Scan for the cell matching the given text and deliver its (X, Y) coordinate at center. 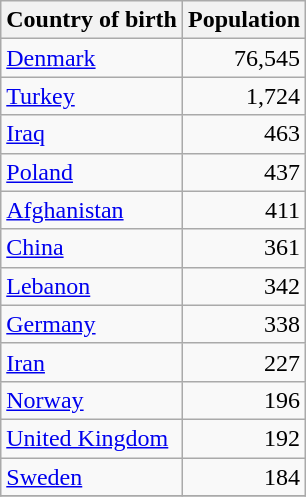
Lebanon (92, 286)
Turkey (92, 96)
184 (244, 477)
463 (244, 134)
Sweden (92, 477)
1,724 (244, 96)
Afghanistan (92, 210)
192 (244, 438)
Country of birth (92, 20)
411 (244, 210)
Germany (92, 324)
227 (244, 362)
437 (244, 172)
196 (244, 400)
Denmark (92, 58)
Population (244, 20)
China (92, 248)
338 (244, 324)
76,545 (244, 58)
United Kingdom (92, 438)
Iran (92, 362)
Norway (92, 400)
342 (244, 286)
361 (244, 248)
Iraq (92, 134)
Poland (92, 172)
